Detect which cell encompasses the target text, then output its [X, Y] center coordinate. 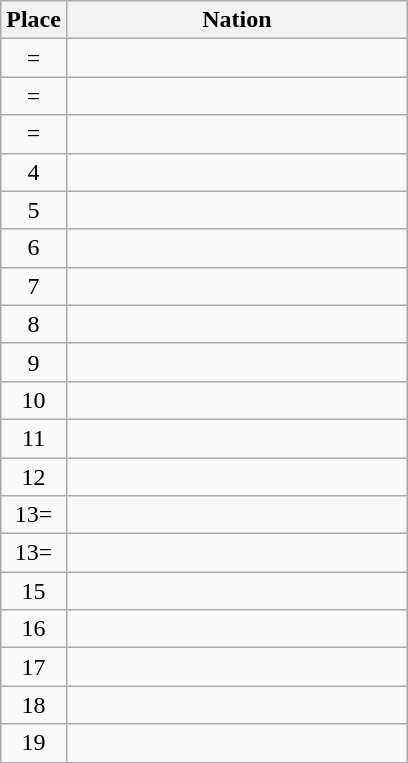
7 [34, 286]
Place [34, 20]
8 [34, 324]
19 [34, 743]
17 [34, 667]
4 [34, 172]
10 [34, 400]
5 [34, 210]
15 [34, 591]
16 [34, 629]
12 [34, 477]
18 [34, 705]
Nation [236, 20]
11 [34, 438]
6 [34, 248]
9 [34, 362]
